Find where the given text appears and provide that cell's center as [X, Y] coordinate. 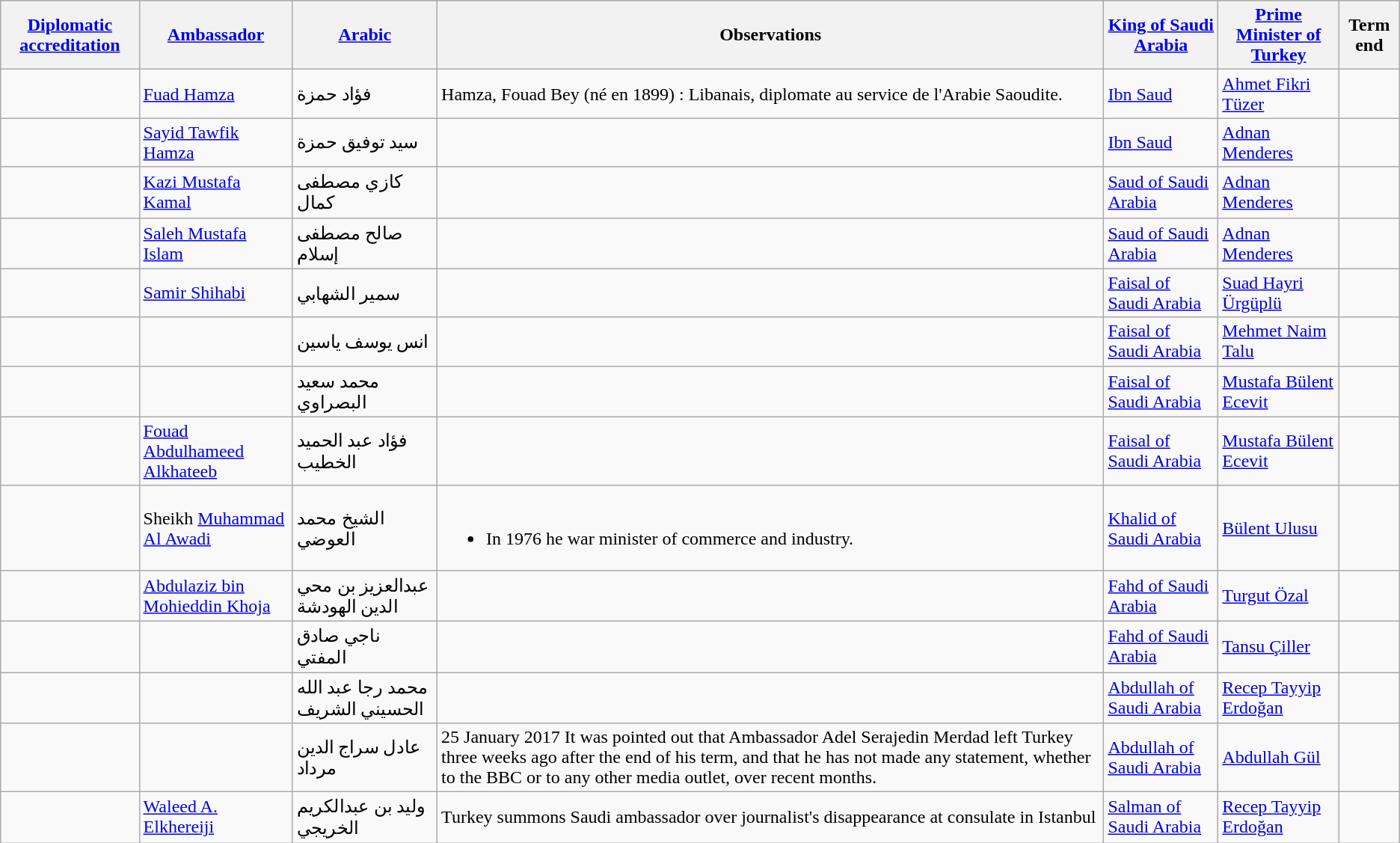
Hamza, Fouad Bey (né en 1899) : Libanais, diplomate au service de l'Arabie Saoudite. [770, 94]
Prime Minister of Turkey [1279, 35]
الشيخ محمد العوضي [365, 528]
Kazi Mustafa Kamal [215, 192]
Khalid of Saudi Arabia [1161, 528]
Samir Shihabi [215, 293]
Abdullah Gül [1279, 758]
Mehmet Naim Talu [1279, 341]
Arabic [365, 35]
Bülent Ulusu [1279, 528]
Observations [770, 35]
محمد رجا عبد الله الحسيني الشريف [365, 697]
Ahmet Fikri Tüzer [1279, 94]
كازي مصطفى كمال [365, 192]
Turkey summons Saudi ambassador over journalist's disappearance at consulate in Istanbul [770, 818]
Diplomatic accreditation [70, 35]
King of Saudi Arabia [1161, 35]
Fouad Abdulhameed Alkhateeb [215, 451]
Tansu Çiller [1279, 646]
Suad Hayri Ürgüplü [1279, 293]
Ambassador [215, 35]
Salman of Saudi Arabia [1161, 818]
ناجي صادق المفتي [365, 646]
Term end [1369, 35]
وليد بن عبدالكريم الخريجي [365, 818]
Saleh Mustafa Islam [215, 243]
Abdulaziz bin Mohieddin Khoja [215, 595]
Turgut Özal [1279, 595]
فؤاد عبد الحميد الخطيب [365, 451]
سمير الشهابي [365, 293]
Sayid Tawfik Hamza [215, 142]
عبدالعزيز بن محي الدين الهودشة [365, 595]
سيد توفيق حمزة [365, 142]
In 1976 he war minister of commerce and industry. [770, 528]
عادل سراج الدين مرداد [365, 758]
انس يوسف ياسين [365, 341]
Fuad Hamza [215, 94]
Sheikh Muhammad Al Awadi [215, 528]
فؤاد حمزة [365, 94]
محمد سعيد البصراوي [365, 391]
Waleed A. Elkhereiji [215, 818]
صالح مصطفى إسلام [365, 243]
